Pinpoint the cell where the given text exists, returning its [X, Y] midpoint coordinate. 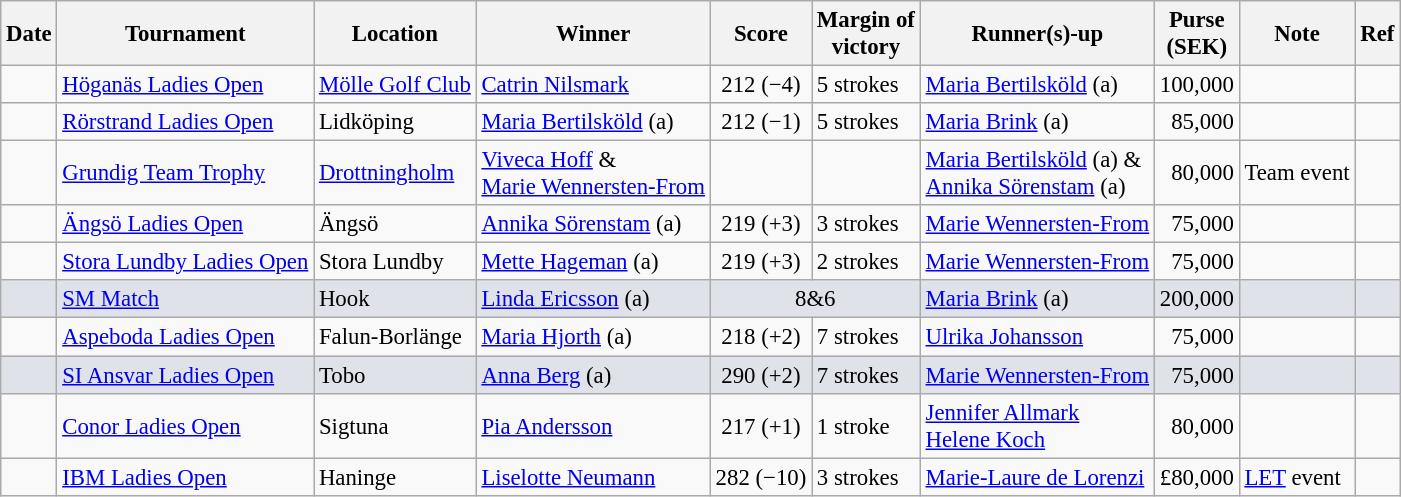
Tobo [395, 375]
Hook [395, 299]
Liselotte Neumann [593, 477]
Annika Sörenstam (a) [593, 224]
Date [29, 34]
8&6 [815, 299]
Maria Bertilsköld (a) & Annika Sörenstam (a) [1037, 174]
SI Ansvar Ladies Open [186, 375]
Rörstrand Ladies Open [186, 122]
Conor Ladies Open [186, 426]
Lidköping [395, 122]
Stora Lundby Ladies Open [186, 262]
Mölle Golf Club [395, 85]
Ulrika Johansson [1037, 337]
Score [760, 34]
Mette Hageman (a) [593, 262]
Grundig Team Trophy [186, 174]
290 (+2) [760, 375]
Sigtuna [395, 426]
85,000 [1196, 122]
Pia Andersson [593, 426]
Drottningholm [395, 174]
Linda Ericsson (a) [593, 299]
212 (−1) [760, 122]
Location [395, 34]
1 stroke [866, 426]
Maria Hjorth (a) [593, 337]
IBM Ladies Open [186, 477]
Tournament [186, 34]
Winner [593, 34]
100,000 [1196, 85]
Marie-Laure de Lorenzi [1037, 477]
Höganäs Ladies Open [186, 85]
Runner(s)-up [1037, 34]
Ref [1378, 34]
218 (+2) [760, 337]
2 strokes [866, 262]
Haninge [395, 477]
Viveca Hoff & Marie Wennersten-From [593, 174]
Margin ofvictory [866, 34]
Ängsö [395, 224]
Purse(SEK) [1196, 34]
282 (−10) [760, 477]
Jennifer Allmark Helene Koch [1037, 426]
Catrin Nilsmark [593, 85]
LET event [1297, 477]
212 (−4) [760, 85]
Team event [1297, 174]
Anna Berg (a) [593, 375]
Stora Lundby [395, 262]
200,000 [1196, 299]
SM Match [186, 299]
Falun-Borlänge [395, 337]
Note [1297, 34]
£80,000 [1196, 477]
Ängsö Ladies Open [186, 224]
217 (+1) [760, 426]
Aspeboda Ladies Open [186, 337]
